Locate the cell with the specified text and output its [x, y] center coordinate. 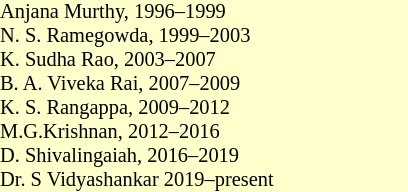
K. Sudha Rao, 2003–2007 [204, 60]
N. S. Ramegowda, 1999–2003 [204, 36]
D. Shivalingaiah, 2016–2019 [204, 156]
B. A. Viveka Rai, 2007–2009 [204, 84]
Anjana Murthy, 1996–1999 [204, 12]
Dr. S Vidyashankar 2019–present [204, 180]
K. S. Rangappa, 2009–2012 [204, 108]
M.G.Krishnan, 2012–2016 [204, 132]
